Pinpoint the cell where the given text exists, returning its [x, y] midpoint coordinate. 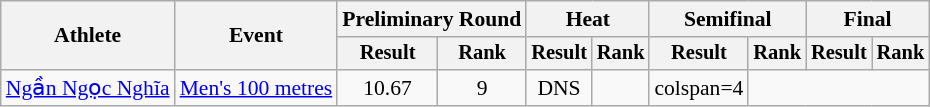
Final [868, 19]
10.67 [388, 88]
Event [256, 36]
Men's 100 metres [256, 88]
colspan=4 [698, 88]
9 [482, 88]
Semifinal [728, 19]
Heat [588, 19]
Ngần Ngọc Nghĩa [88, 88]
DNS [559, 88]
Athlete [88, 36]
Preliminary Round [432, 19]
